Search for the cell housing the specified text and yield its (X, Y) center coordinate. 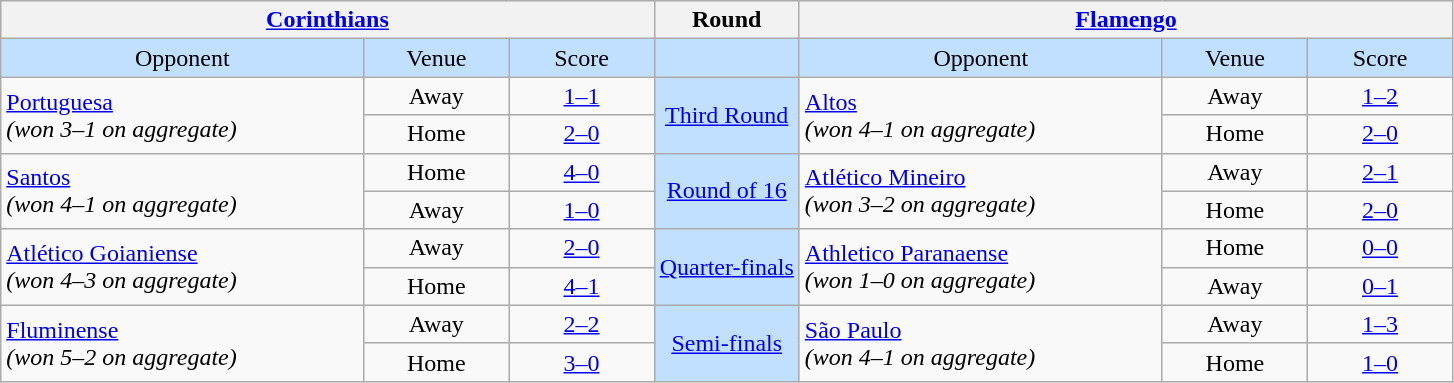
2–1 (1380, 172)
Third Round (726, 115)
Quarter-finals (726, 267)
Corinthians (328, 20)
1–2 (1380, 96)
Round (726, 20)
0–0 (1380, 248)
Athletico Paranaense(won 1–0 on aggregate) (980, 267)
0–1 (1380, 286)
4–0 (582, 172)
Altos(won 4–1 on aggregate) (980, 115)
Semi-finals (726, 343)
2–2 (582, 324)
Fluminense(won 5–2 on aggregate) (182, 343)
Flamengo (1126, 20)
3–0 (582, 362)
São Paulo(won 4–1 on aggregate) (980, 343)
Portuguesa(won 3–1 on aggregate) (182, 115)
Santos(won 4–1 on aggregate) (182, 191)
1–1 (582, 96)
Atlético Goianiense(won 4–3 on aggregate) (182, 267)
Round of 16 (726, 191)
Atlético Mineiro(won 3–2 on aggregate) (980, 191)
4–1 (582, 286)
1–3 (1380, 324)
